Capture the cell that displays the provided text and extract its (X, Y) central coordinate. 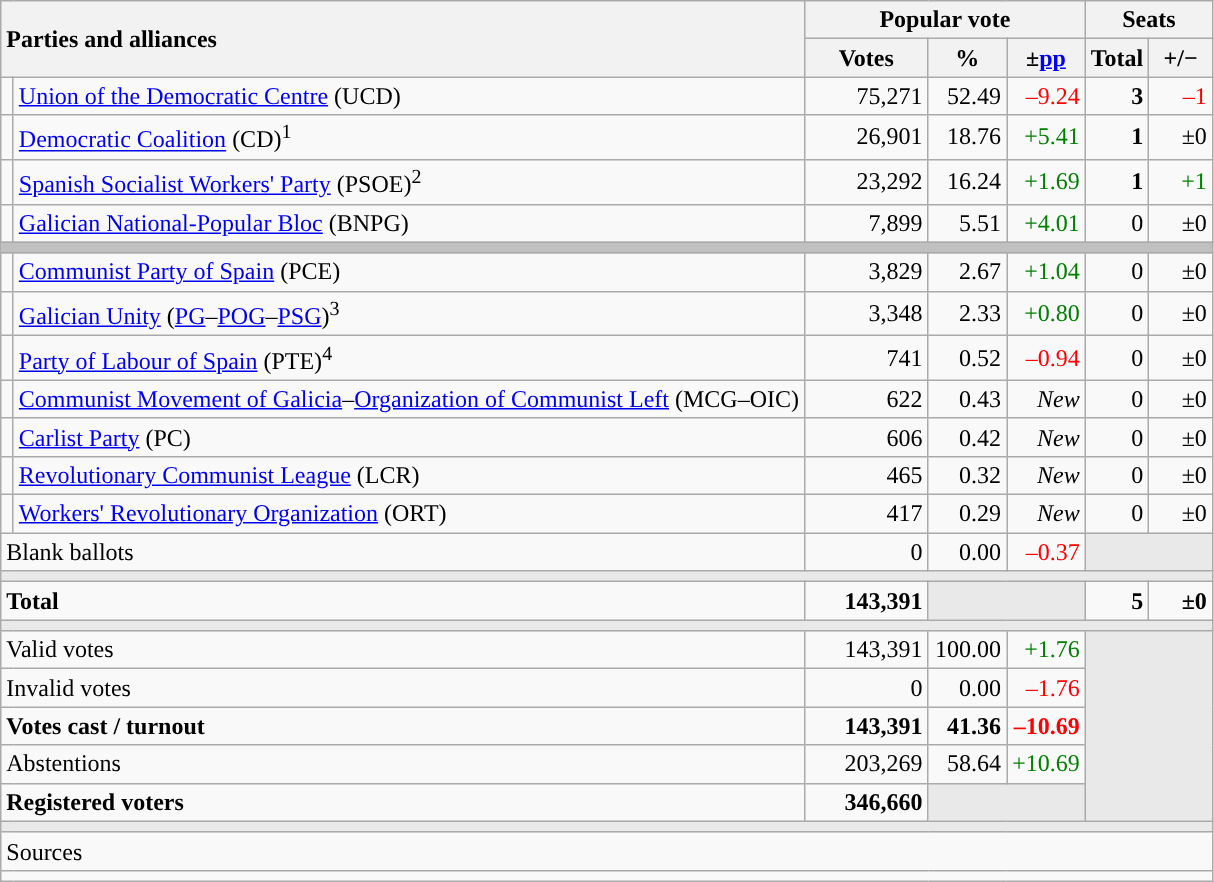
Revolutionary Communist League (LCR) (408, 475)
–0.94 (1046, 358)
+0.80 (1046, 314)
Registered voters (403, 802)
100.00 (968, 650)
±pp (1046, 58)
Blank ballots (403, 552)
Workers' Revolutionary Organization (ORT) (408, 514)
Galician National-Popular Bloc (BNPG) (408, 223)
18.76 (968, 138)
Votes (867, 58)
+1.04 (1046, 272)
23,292 (867, 182)
5 (1117, 601)
203,269 (867, 764)
Party of Labour of Spain (PTE)4 (408, 358)
26,901 (867, 138)
Union of the Democratic Centre (UCD) (408, 96)
52.49 (968, 96)
+1.76 (1046, 650)
622 (867, 399)
0.29 (968, 514)
–10.69 (1046, 726)
Galician Unity (PG–POG–PSG)3 (408, 314)
+4.01 (1046, 223)
–0.37 (1046, 552)
Valid votes (403, 650)
Carlist Party (PC) (408, 437)
Invalid votes (403, 688)
% (968, 58)
Spanish Socialist Workers' Party (PSOE)2 (408, 182)
+1.69 (1046, 182)
417 (867, 514)
3 (1117, 96)
0.42 (968, 437)
5.51 (968, 223)
Votes cast / turnout (403, 726)
+1 (1181, 182)
0.43 (968, 399)
+10.69 (1046, 764)
16.24 (968, 182)
Communist Movement of Galicia–Organization of Communist Left (MCG–OIC) (408, 399)
–9.24 (1046, 96)
+/− (1181, 58)
2.67 (968, 272)
3,829 (867, 272)
741 (867, 358)
41.36 (968, 726)
2.33 (968, 314)
Popular vote (946, 20)
7,899 (867, 223)
Abstentions (403, 764)
Sources (607, 851)
Parties and alliances (403, 39)
–1 (1181, 96)
Seats (1148, 20)
0.32 (968, 475)
+5.41 (1046, 138)
75,271 (867, 96)
Communist Party of Spain (PCE) (408, 272)
606 (867, 437)
58.64 (968, 764)
346,660 (867, 802)
0.52 (968, 358)
Democratic Coalition (CD)1 (408, 138)
3,348 (867, 314)
465 (867, 475)
–1.76 (1046, 688)
